Output the (x, y) coordinate of the center of the cell containing the given text.  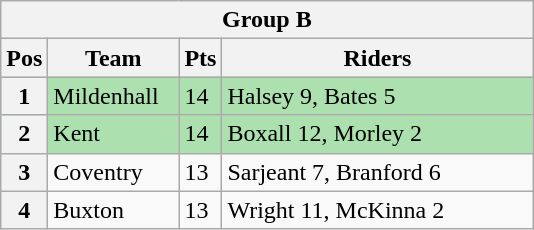
Pos (24, 58)
Group B (267, 20)
Wright 11, McKinna 2 (378, 210)
Sarjeant 7, Branford 6 (378, 172)
Kent (114, 134)
4 (24, 210)
2 (24, 134)
Boxall 12, Morley 2 (378, 134)
Coventry (114, 172)
1 (24, 96)
3 (24, 172)
Mildenhall (114, 96)
Team (114, 58)
Riders (378, 58)
Buxton (114, 210)
Pts (200, 58)
Halsey 9, Bates 5 (378, 96)
